Provide the (X, Y) coordinate of the cell's center where the given text is located.  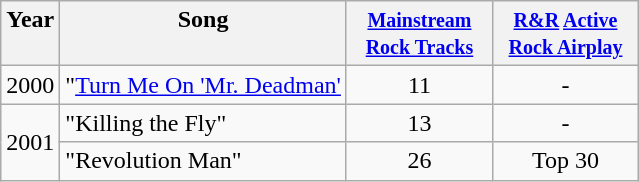
"Killing the Fly" (204, 123)
R&R Active Rock Airplay (565, 34)
11 (419, 85)
"Turn Me On 'Mr. Deadman' (204, 85)
Song (204, 34)
Top 30 (565, 161)
26 (419, 161)
2001 (30, 142)
Mainstream Rock Tracks (419, 34)
13 (419, 123)
2000 (30, 85)
"Revolution Man" (204, 161)
Year (30, 34)
